Search for the cell housing the specified text and yield its (X, Y) center coordinate. 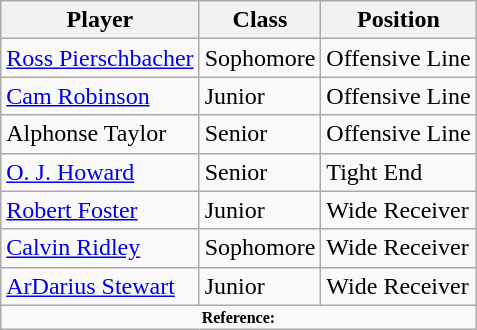
Alphonse Taylor (100, 134)
Calvin Ridley (100, 248)
Robert Foster (100, 210)
ArDarius Stewart (100, 286)
Ross Pierschbacher (100, 58)
O. J. Howard (100, 172)
Reference: (238, 317)
Position (398, 20)
Player (100, 20)
Tight End (398, 172)
Cam Robinson (100, 96)
Class (260, 20)
